Scan for the cell matching the given text and deliver its (x, y) coordinate at center. 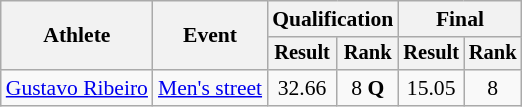
Qualification (332, 19)
32.66 (302, 88)
8 (493, 88)
8 Q (368, 88)
15.05 (431, 88)
Event (210, 36)
Gustavo Ribeiro (77, 88)
Athlete (77, 36)
Final (460, 19)
Men's street (210, 88)
